Detect which cell encompasses the target text, then output its (X, Y) center coordinate. 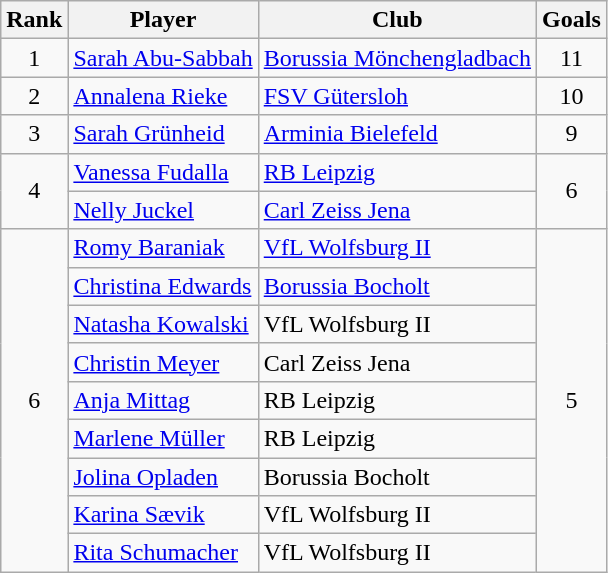
Arminia Bielefeld (397, 134)
FSV Gütersloh (397, 96)
1 (34, 58)
3 (34, 134)
Club (397, 20)
4 (34, 191)
2 (34, 96)
Nelly Juckel (163, 210)
Marlene Müller (163, 438)
Rita Schumacher (163, 553)
11 (572, 58)
Jolina Opladen (163, 477)
Player (163, 20)
Goals (572, 20)
Borussia Mönchengladbach (397, 58)
Karina Sævik (163, 515)
Sarah Abu-Sabbah (163, 58)
Christin Meyer (163, 362)
10 (572, 96)
Natasha Kowalski (163, 324)
Romy Baraniak (163, 248)
Rank (34, 20)
Vanessa Fudalla (163, 172)
Christina Edwards (163, 286)
5 (572, 400)
Sarah Grünheid (163, 134)
9 (572, 134)
Anja Mittag (163, 400)
Annalena Rieke (163, 96)
